Detect which cell encompasses the target text, then output its [x, y] center coordinate. 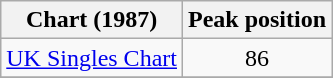
UK Singles Chart [92, 58]
Peak position [256, 20]
86 [256, 58]
Chart (1987) [92, 20]
